Extract the (x, y) coordinate from the center of the cell holding the provided text.  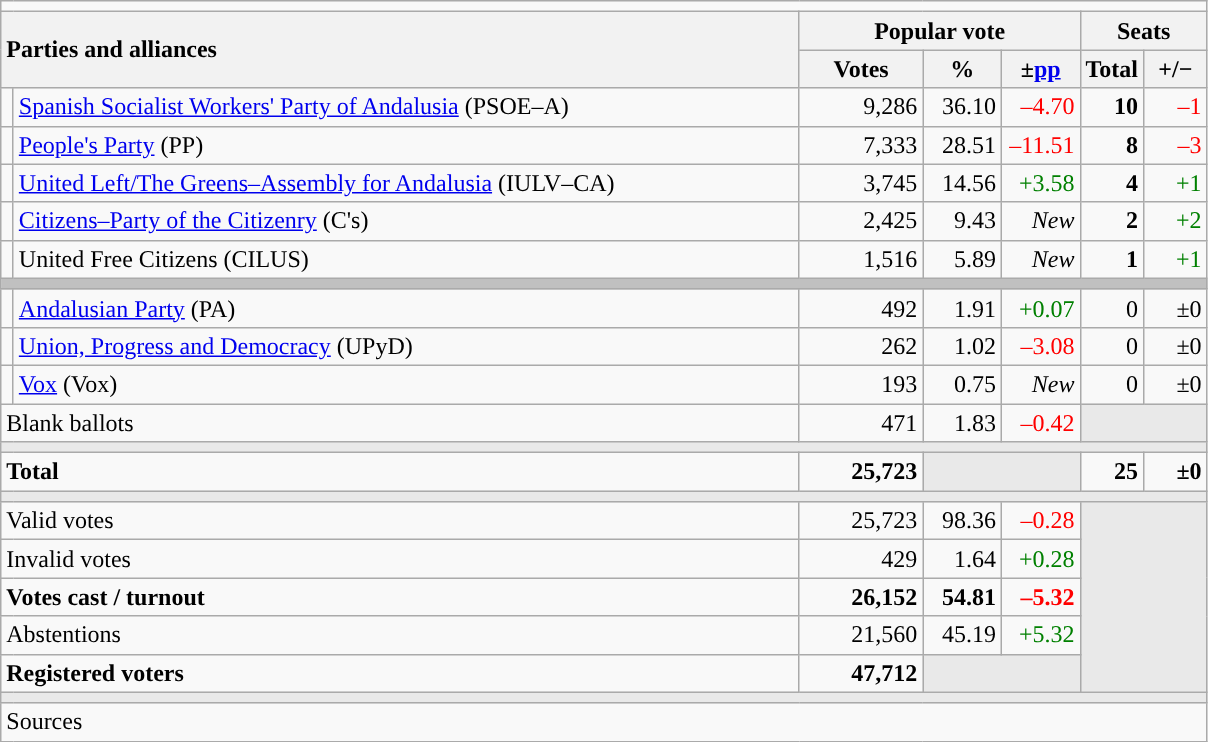
14.56 (962, 183)
9.43 (962, 221)
Parties and alliances (400, 50)
–3 (1176, 145)
10 (1112, 107)
1 (1112, 259)
–1 (1176, 107)
–0.42 (1040, 423)
36.10 (962, 107)
1.02 (962, 346)
193 (861, 384)
1.83 (962, 423)
2,425 (861, 221)
45.19 (962, 635)
28.51 (962, 145)
Abstentions (400, 635)
1.91 (962, 308)
1.64 (962, 559)
Votes cast / turnout (400, 597)
2 (1112, 221)
Seats (1144, 31)
98.36 (962, 521)
492 (861, 308)
+0.28 (1040, 559)
% (962, 69)
–11.51 (1040, 145)
9,286 (861, 107)
+/− (1176, 69)
United Free Citizens (CILUS) (406, 259)
+2 (1176, 221)
Vox (Vox) (406, 384)
54.81 (962, 597)
+3.58 (1040, 183)
Sources (604, 722)
21,560 (861, 635)
United Left/The Greens–Assembly for Andalusia (IULV–CA) (406, 183)
Citizens–Party of the Citizenry (C's) (406, 221)
26,152 (861, 597)
–5.32 (1040, 597)
Blank ballots (400, 423)
25 (1112, 472)
±pp (1040, 69)
+5.32 (1040, 635)
+0.07 (1040, 308)
–0.28 (1040, 521)
3,745 (861, 183)
5.89 (962, 259)
People's Party (PP) (406, 145)
Spanish Socialist Workers' Party of Andalusia (PSOE–A) (406, 107)
Registered voters (400, 673)
7,333 (861, 145)
–4.70 (1040, 107)
471 (861, 423)
262 (861, 346)
Andalusian Party (PA) (406, 308)
4 (1112, 183)
8 (1112, 145)
–3.08 (1040, 346)
Popular vote (940, 31)
Valid votes (400, 521)
Union, Progress and Democracy (UPyD) (406, 346)
0.75 (962, 384)
Invalid votes (400, 559)
429 (861, 559)
47,712 (861, 673)
Votes (861, 69)
1,516 (861, 259)
